Find where the given text appears and provide that cell's center as (x, y) coordinate. 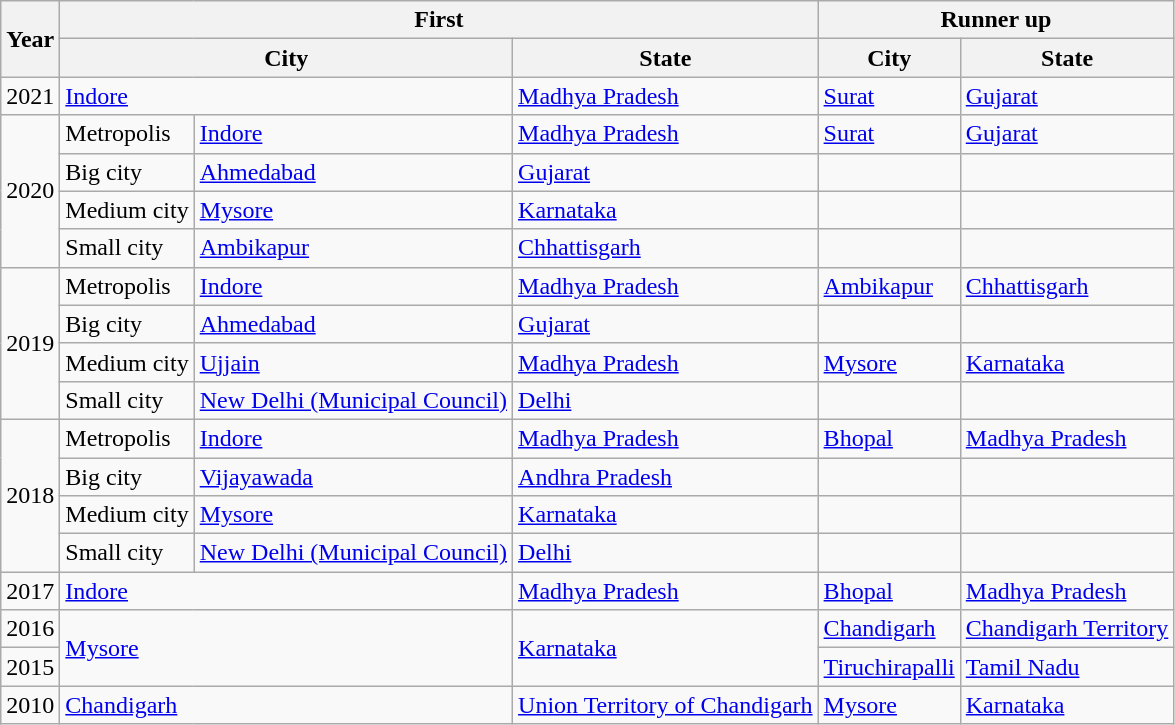
2021 (30, 96)
Andhra Pradesh (666, 477)
2016 (30, 629)
2015 (30, 667)
2019 (30, 343)
Tiruchirapalli (889, 667)
Runner up (996, 20)
Vijayawada (353, 477)
2010 (30, 705)
Chandigarh Territory (1067, 629)
2017 (30, 591)
First (439, 20)
Tamil Nadu (1067, 667)
Year (30, 39)
2020 (30, 191)
Ujjain (353, 362)
2018 (30, 495)
Union Territory of Chandigarh (666, 705)
